Detect which cell encompasses the target text, then output its (X, Y) center coordinate. 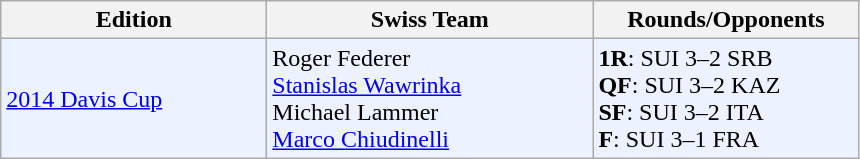
Edition (134, 20)
Swiss Team (430, 20)
1R: SUI 3–2 SRB QF: SUI 3–2 KAZSF: SUI 3–2 ITA F: SUI 3–1 FRA (726, 98)
2014 Davis Cup (134, 98)
Roger FedererStanislas WawrinkaMichael LammerMarco Chiudinelli (430, 98)
Rounds/Opponents (726, 20)
